Scan for the cell matching the given text and deliver its (x, y) coordinate at center. 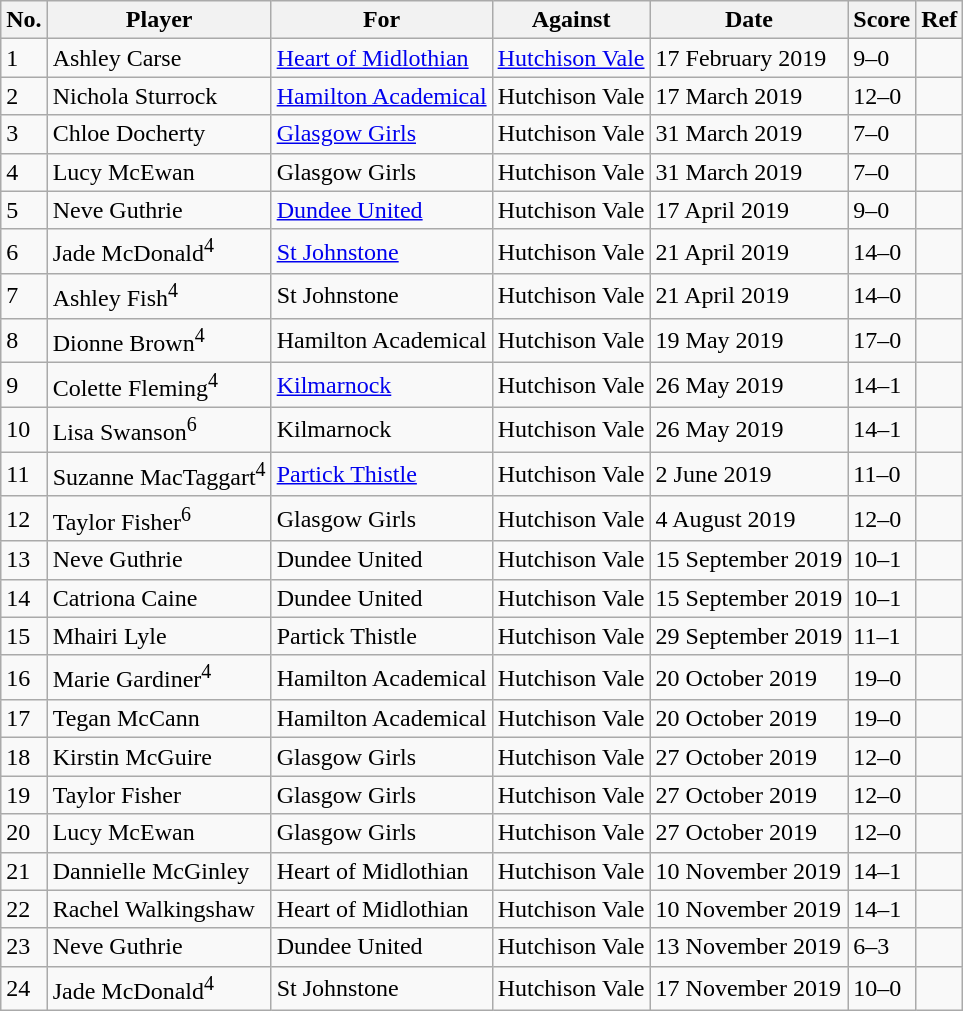
11–0 (882, 474)
10 (24, 430)
4 August 2019 (749, 518)
13 (24, 560)
22 (24, 909)
Tegan McCann (159, 719)
19 May 2019 (749, 340)
3 (24, 134)
20 (24, 833)
Dannielle McGinley (159, 871)
17 (24, 719)
7 (24, 296)
Score (882, 20)
5 (24, 210)
Chloe Docherty (159, 134)
15 (24, 636)
Ref (940, 20)
23 (24, 947)
17 March 2019 (749, 96)
10–0 (882, 988)
13 November 2019 (749, 947)
Taylor Fisher6 (159, 518)
17 November 2019 (749, 988)
Ashley Carse (159, 58)
29 September 2019 (749, 636)
4 (24, 172)
Colette Fleming4 (159, 386)
11–1 (882, 636)
16 (24, 678)
For (382, 20)
8 (24, 340)
9 (24, 386)
Mhairi Lyle (159, 636)
Ashley Fish4 (159, 296)
6–3 (882, 947)
11 (24, 474)
Against (571, 20)
Marie Gardiner4 (159, 678)
Catriona Caine (159, 598)
17–0 (882, 340)
Date (749, 20)
Kirstin McGuire (159, 757)
17 April 2019 (749, 210)
Taylor Fisher (159, 795)
Lisa Swanson6 (159, 430)
6 (24, 252)
14 (24, 598)
24 (24, 988)
2 June 2019 (749, 474)
18 (24, 757)
Dionne Brown4 (159, 340)
Nichola Sturrock (159, 96)
1 (24, 58)
Suzanne MacTaggart4 (159, 474)
Rachel Walkingshaw (159, 909)
2 (24, 96)
17 February 2019 (749, 58)
No. (24, 20)
Player (159, 20)
12 (24, 518)
19 (24, 795)
21 (24, 871)
